From the cell containing the given text, extract its center point as (X, Y) coordinate. 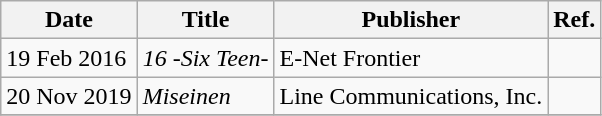
Ref. (574, 20)
E-Net Frontier (411, 58)
19 Feb 2016 (69, 58)
Title (206, 20)
16 -Six Teen- (206, 58)
20 Nov 2019 (69, 96)
Miseinen (206, 96)
Date (69, 20)
Line Communications, Inc. (411, 96)
Publisher (411, 20)
